Search for the cell housing the specified text and yield its (X, Y) center coordinate. 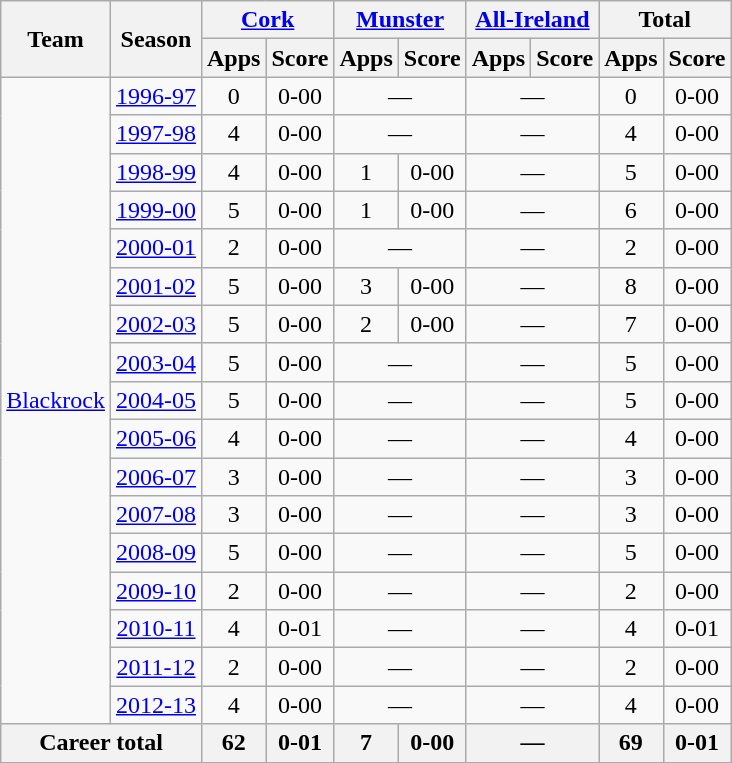
1999-00 (156, 210)
2003-04 (156, 362)
2002-03 (156, 324)
8 (631, 286)
2006-07 (156, 477)
Blackrock (56, 400)
2004-05 (156, 400)
2007-08 (156, 515)
6 (631, 210)
62 (233, 743)
1998-99 (156, 172)
Team (56, 39)
Cork (267, 20)
2008-09 (156, 553)
2010-11 (156, 629)
1996-97 (156, 96)
2009-10 (156, 591)
Munster (400, 20)
Career total (102, 743)
2012-13 (156, 705)
Season (156, 39)
Total (665, 20)
2001-02 (156, 286)
All-Ireland (532, 20)
2005-06 (156, 438)
1997-98 (156, 134)
2000-01 (156, 248)
2011-12 (156, 667)
69 (631, 743)
